Return the (X, Y) coordinate for the center point of the cell that contains the specified text.  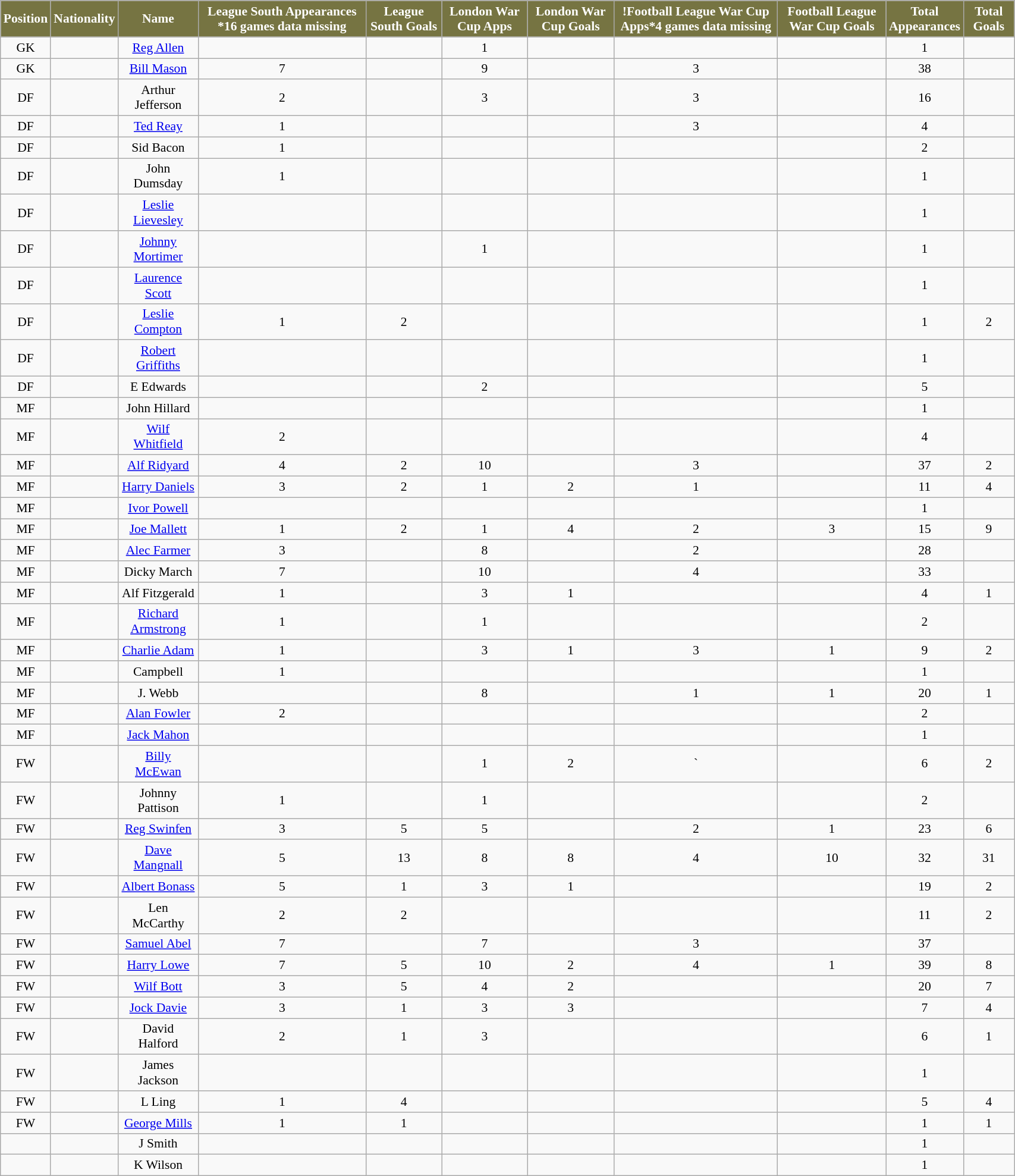
Len McCarthy (158, 915)
James Jackson (158, 1073)
Bill Mason (158, 69)
Name (158, 19)
Charlie Adam (158, 651)
Total Goals (989, 19)
John Dumsday (158, 176)
Samuel Abel (158, 944)
33 (925, 572)
Dave Mangnall (158, 858)
Wilf Bott (158, 987)
19 (925, 887)
32 (925, 858)
28 (925, 551)
K Wilson (158, 1165)
E Edwards (158, 387)
Billy McEwan (158, 764)
League South Appearances *16 games data missing (282, 19)
Richard Armstrong (158, 621)
L Ling (158, 1102)
Leslie Lievesley (158, 213)
J. Webb (158, 693)
Johnny Pattison (158, 801)
Joe Mallett (158, 529)
Arthur Jefferson (158, 98)
38 (925, 69)
Alan Fowler (158, 714)
London War Cup Apps (485, 19)
Nationality (84, 19)
23 (925, 829)
Reg Swinfen (158, 829)
16 (925, 98)
Laurence Scott (158, 286)
Albert Bonass (158, 887)
13 (404, 858)
Robert Griffiths (158, 358)
League South Goals (404, 19)
Position (26, 19)
Jock Davie (158, 1008)
Harry Lowe (158, 965)
Jack Mahon (158, 735)
31 (989, 858)
15 (925, 529)
Alec Farmer (158, 551)
Leslie Compton (158, 321)
Harry Daniels (158, 487)
TotalAppearances (925, 19)
Sid Bacon (158, 148)
London War Cup Goals (571, 19)
John Hillard (158, 408)
Johnny Mortimer (158, 249)
Campbell (158, 672)
Ivor Powell (158, 508)
David Halford (158, 1036)
Football League War Cup Goals (832, 19)
George Mills (158, 1123)
Wilf Whitfield (158, 437)
39 (925, 965)
` (696, 764)
Alf Fitzgerald (158, 593)
J Smith (158, 1144)
Alf Ridyard (158, 466)
Reg Allen (158, 48)
Ted Reay (158, 127)
!Football League War Cup Apps*4 games data missing (696, 19)
Dicky March (158, 572)
